Return the (x, y) coordinate for the center point of the cell that contains the specified text.  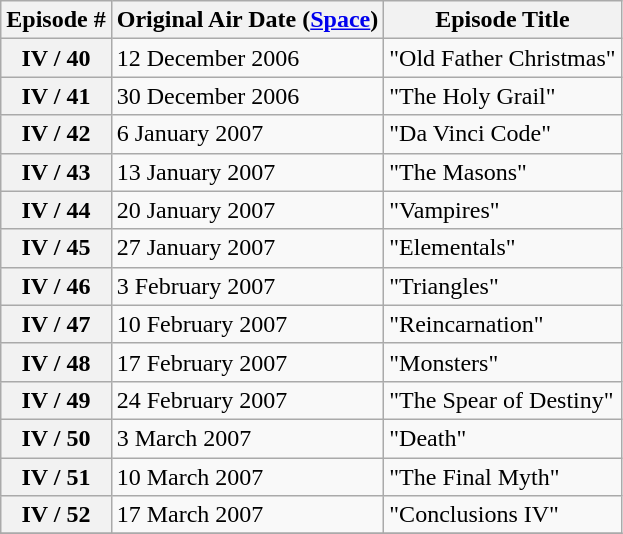
IV / 48 (56, 362)
17 March 2007 (248, 515)
"The Final Myth" (502, 477)
"Vampires" (502, 210)
IV / 50 (56, 438)
"The Spear of Destiny" (502, 400)
IV / 46 (56, 286)
IV / 52 (56, 515)
IV / 47 (56, 324)
IV / 40 (56, 58)
13 January 2007 (248, 172)
"The Holy Grail" (502, 96)
24 February 2007 (248, 400)
IV / 44 (56, 210)
"Monsters" (502, 362)
"Elementals" (502, 248)
20 January 2007 (248, 210)
3 March 2007 (248, 438)
"Old Father Christmas" (502, 58)
3 February 2007 (248, 286)
Episode # (56, 20)
10 February 2007 (248, 324)
IV / 43 (56, 172)
IV / 49 (56, 400)
"Conclusions IV" (502, 515)
10 March 2007 (248, 477)
"Da Vinci Code" (502, 134)
IV / 51 (56, 477)
30 December 2006 (248, 96)
"Reincarnation" (502, 324)
"Death" (502, 438)
Original Air Date (Space) (248, 20)
"The Masons" (502, 172)
IV / 41 (56, 96)
12 December 2006 (248, 58)
IV / 42 (56, 134)
6 January 2007 (248, 134)
Episode Title (502, 20)
27 January 2007 (248, 248)
IV / 45 (56, 248)
"Triangles" (502, 286)
17 February 2007 (248, 362)
